Detect which cell encompasses the target text, then output its (x, y) center coordinate. 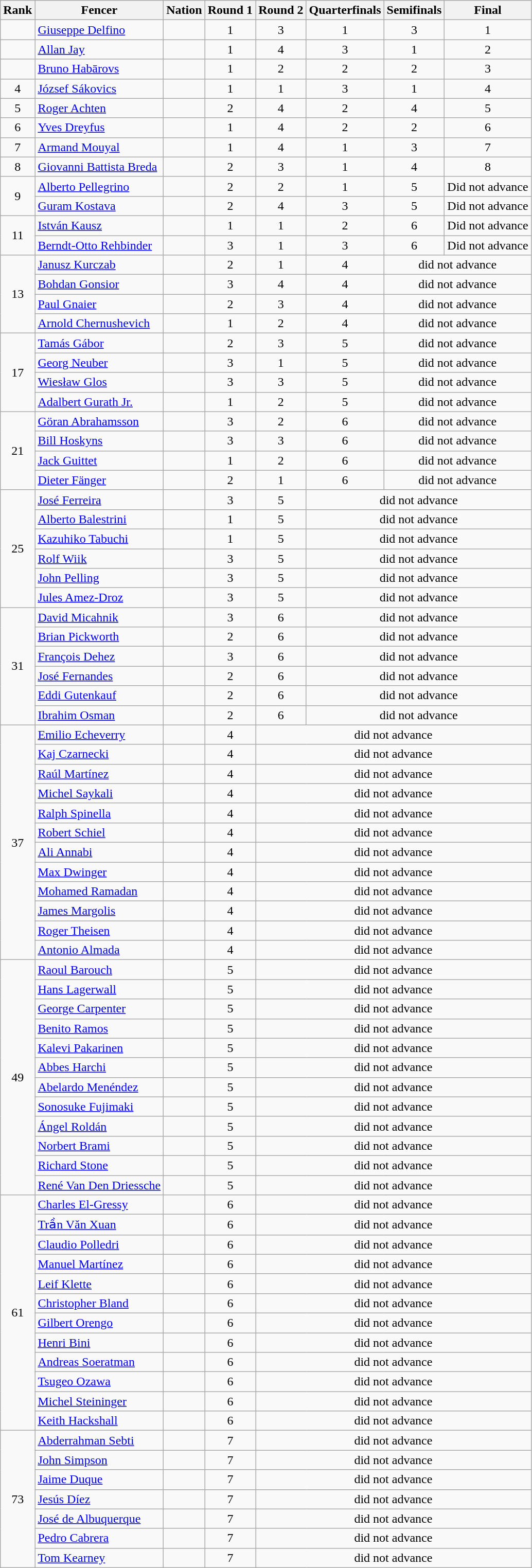
Christopher Bland (99, 1303)
Roger Achten (99, 108)
Robert Schiel (99, 832)
Paul Gnaier (99, 304)
Raúl Martínez (99, 774)
Henri Bini (99, 1342)
Kaj Czarnecki (99, 754)
Semifinals (414, 10)
Richard Stone (99, 1165)
Georg Neuber (99, 363)
Tsugeo Ozawa (99, 1382)
Mohamed Ramadan (99, 892)
Giovanni Battista Breda (99, 167)
Pedro Cabrera (99, 1538)
José Fernandes (99, 676)
Raoul Barouch (99, 970)
Kazuhiko Tabuchi (99, 539)
Norbert Brami (99, 1146)
Round 1 (230, 10)
Dieter Fänger (99, 480)
31 (17, 666)
Brian Pickworth (99, 637)
Allan Jay (99, 49)
Guram Kostava (99, 206)
Nation (184, 10)
François Dehez (99, 656)
Kalevi Pakarinen (99, 1048)
Ibrahim Osman (99, 715)
Abbes Harchi (99, 1067)
Abderrahman Sebti (99, 1440)
Armand Mouyal (99, 147)
James Margolis (99, 911)
Antonio Almada (99, 950)
Jaime Duque (99, 1480)
49 (17, 1077)
Alberto Pellegrino (99, 186)
Jules Amez-Droz (99, 598)
Giuseppe Delfino (99, 30)
John Simpson (99, 1460)
Charles El-Gressy (99, 1205)
René Van Den Driessche (99, 1185)
Eddi Gutenkauf (99, 696)
37 (17, 843)
Michel Saykali (99, 793)
Tamás Gábor (99, 343)
Benito Ramos (99, 1028)
Yves Dreyfus (99, 128)
Hans Lagerwall (99, 989)
Rank (17, 10)
Adalbert Gurath Jr. (99, 402)
Final (488, 10)
21 (17, 451)
61 (17, 1313)
Bohdan Gonsior (99, 284)
Berndt-Otto Rehbinder (99, 245)
Andreas Soeratman (99, 1362)
13 (17, 294)
José de Albuquerque (99, 1519)
Wiesław Glos (99, 382)
Göran Abrahamsson (99, 421)
John Pelling (99, 578)
Trần Văn Xuan (99, 1225)
Jesús Díez (99, 1499)
Leif Klette (99, 1284)
István Kausz (99, 225)
Claudio Polledri (99, 1244)
José Ferreira (99, 500)
17 (17, 372)
Jack Guittet (99, 460)
David Micahnik (99, 617)
Keith Hackshall (99, 1421)
Alberto Balestrini (99, 519)
Ángel Roldán (99, 1126)
József Sákovics (99, 88)
73 (17, 1499)
Roger Theisen (99, 931)
11 (17, 235)
Janusz Kurczab (99, 265)
Ralph Spinella (99, 813)
Arnold Chernushevich (99, 324)
Bill Hoskyns (99, 441)
Abelardo Menéndez (99, 1087)
9 (17, 196)
Quarterfinals (345, 10)
Round 2 (281, 10)
Tom Kearney (99, 1558)
Gilbert Orengo (99, 1323)
Sonosuke Fujimaki (99, 1107)
25 (17, 548)
Max Dwinger (99, 872)
George Carpenter (99, 1009)
Fencer (99, 10)
Michel Steininger (99, 1401)
Rolf Wiik (99, 558)
Manuel Martínez (99, 1264)
Emilio Echeverry (99, 735)
Ali Annabi (99, 852)
Bruno Habārovs (99, 69)
